Locate the cell with the specified text and output its (X, Y) center coordinate. 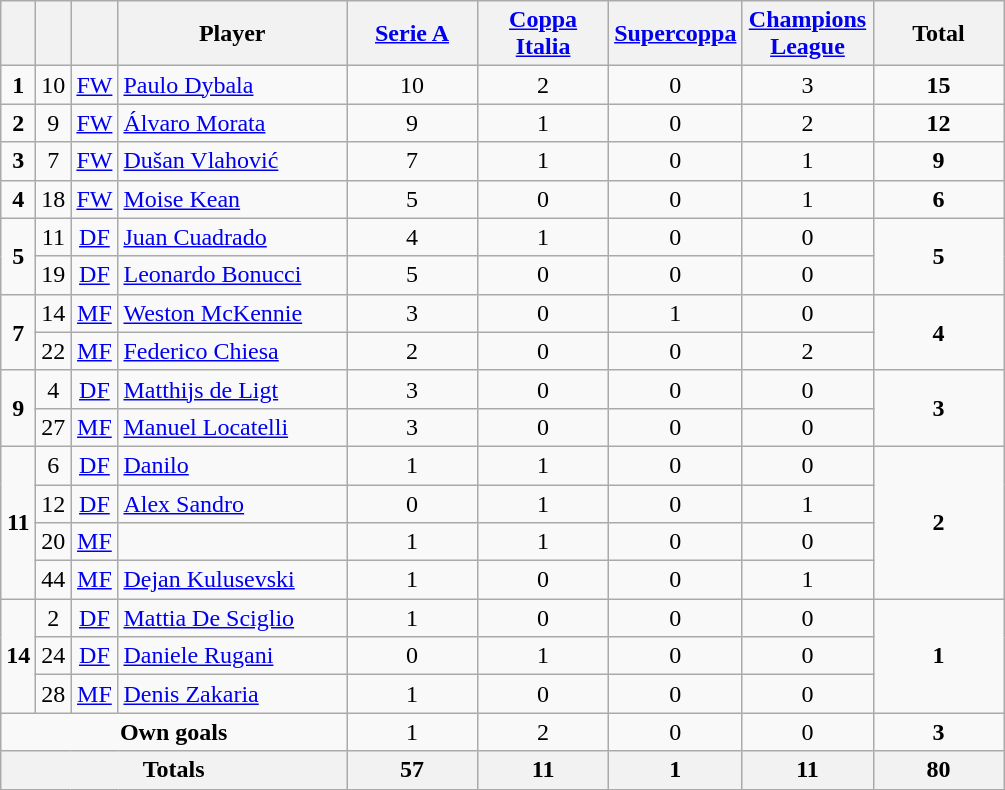
Totals (174, 770)
44 (54, 580)
Weston McKennie (232, 313)
28 (54, 694)
Leonardo Bonucci (232, 275)
27 (54, 427)
18 (54, 199)
19 (54, 275)
Manuel Locatelli (232, 427)
Federico Chiesa (232, 351)
Champions League (808, 34)
Matthijs de Ligt (232, 389)
Own goals (174, 732)
Serie A (412, 34)
Denis Zakaria (232, 694)
80 (938, 770)
Player (232, 34)
Alex Sandro (232, 503)
Álvaro Morata (232, 123)
22 (54, 351)
Total (938, 34)
Daniele Rugani (232, 656)
Paulo Dybala (232, 85)
Moise Kean (232, 199)
24 (54, 656)
15 (938, 85)
Coppa Italia (544, 34)
Dušan Vlahović (232, 161)
57 (412, 770)
Danilo (232, 465)
Dejan Kulusevski (232, 580)
Supercoppa (676, 34)
Juan Cuadrado (232, 237)
20 (54, 542)
Mattia De Sciglio (232, 618)
